For the text-containing cell, return its midpoint in (X, Y) coordinate format. 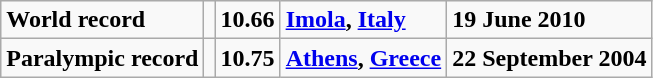
22 September 2004 (550, 58)
Imola, Italy (364, 20)
10.66 (248, 20)
World record (102, 20)
Paralympic record (102, 58)
10.75 (248, 58)
Athens, Greece (364, 58)
19 June 2010 (550, 20)
